Find where the given text appears and provide that cell's center as (x, y) coordinate. 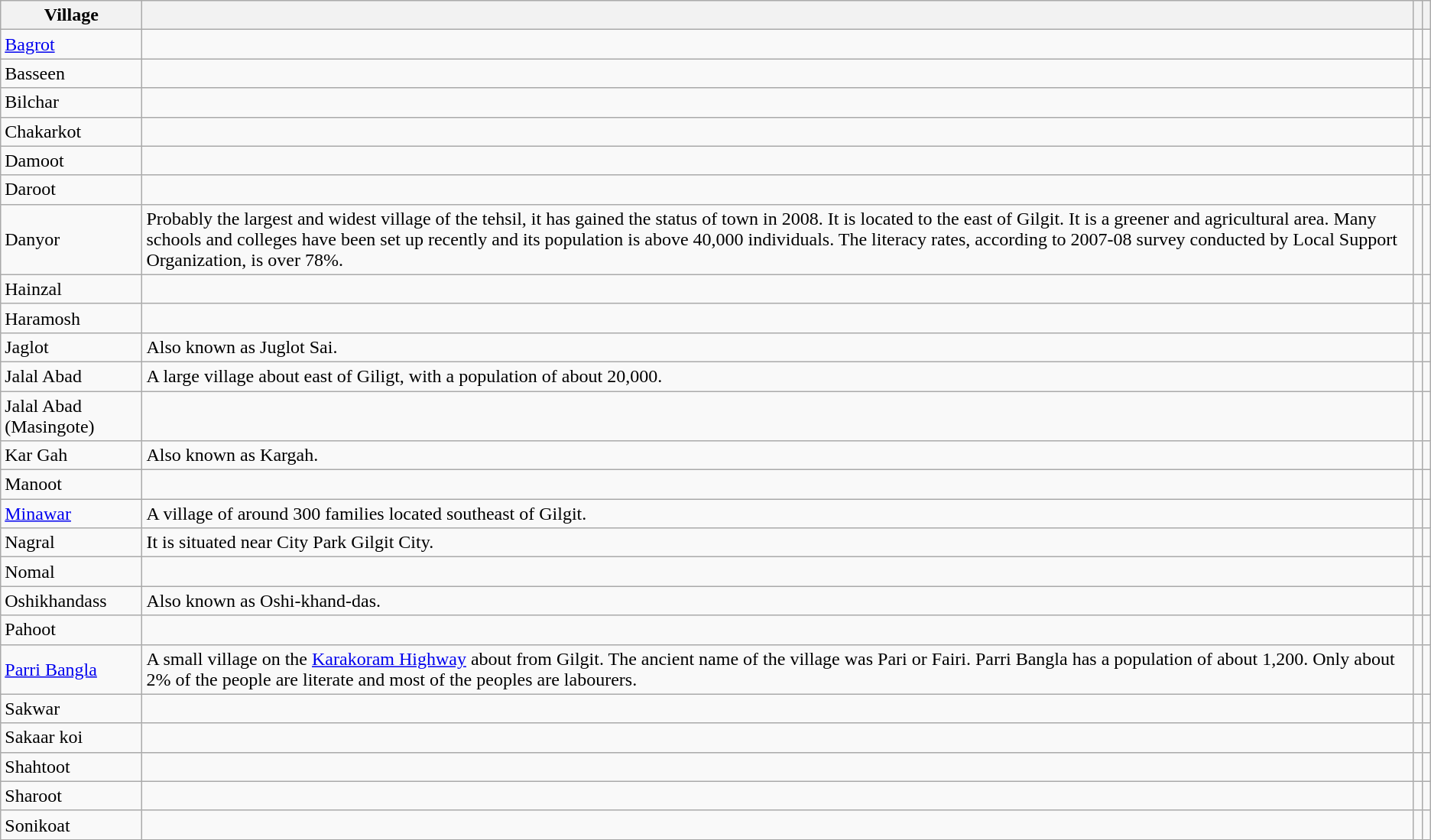
Parri Bangla (72, 670)
Chakarkot (72, 131)
Basseen (72, 73)
Shahtoot (72, 767)
Bagrot (72, 44)
Village (72, 15)
Also known as Juglot Sai. (778, 347)
Sonikoat (72, 825)
Damoot (72, 161)
Jaglot (72, 347)
Minawar (72, 514)
Nomal (72, 572)
Haramosh (72, 318)
Manoot (72, 485)
Bilchar (72, 102)
Also known as Oshi-khand-das. (778, 601)
Nagral (72, 543)
Daroot (72, 190)
A large village about east of Giligt, with a population of about 20,000. (778, 376)
Oshikhandass (72, 601)
Sharoot (72, 796)
A village of around 300 families located southeast of Gilgit. (778, 514)
Danyor (72, 239)
Kar Gah (72, 456)
Sakwar (72, 709)
Jalal Abad (Masingote) (72, 416)
Hainzal (72, 289)
Also known as Kargah. (778, 456)
Pahoot (72, 630)
Jalal Abad (72, 376)
It is situated near City Park Gilgit City. (778, 543)
Sakaar koi (72, 738)
